Output the [x, y] coordinate of the center of the cell containing the given text.  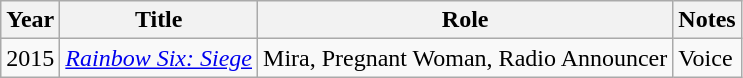
Voice [707, 58]
Mira, Pregnant Woman, Radio Announcer [466, 58]
Title [159, 20]
Notes [707, 20]
Year [30, 20]
Rainbow Six: Siege [159, 58]
2015 [30, 58]
Role [466, 20]
